Locate the cell with the specified text and output its (x, y) center coordinate. 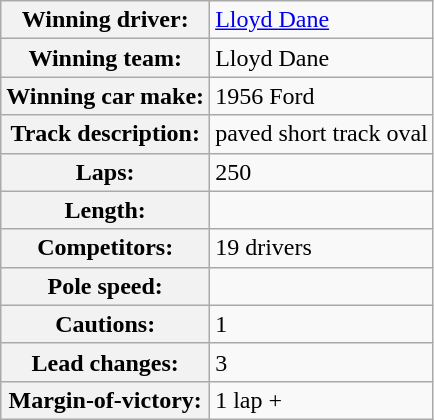
Margin-of-victory: (106, 400)
Competitors: (106, 248)
19 drivers (322, 248)
Pole speed: (106, 286)
Winning team: (106, 58)
Lead changes: (106, 362)
1 lap + (322, 400)
paved short track oval (322, 134)
250 (322, 172)
Winning car make: (106, 96)
Winning driver: (106, 20)
3 (322, 362)
1 (322, 324)
Length: (106, 210)
Cautions: (106, 324)
Track description: (106, 134)
1956 Ford (322, 96)
Laps: (106, 172)
